Determine the (x, y) coordinate at the center of the cell enclosing the given text.  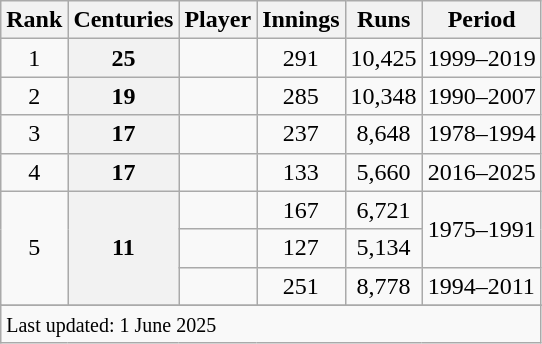
1 (34, 58)
167 (301, 210)
285 (301, 96)
11 (124, 248)
Player (218, 20)
1999–2019 (482, 58)
237 (301, 134)
10,425 (384, 58)
2 (34, 96)
3 (34, 134)
251 (301, 286)
8,648 (384, 134)
133 (301, 172)
6,721 (384, 210)
10,348 (384, 96)
1990–2007 (482, 96)
5,134 (384, 248)
25 (124, 58)
127 (301, 248)
5 (34, 248)
Centuries (124, 20)
19 (124, 96)
Last updated: 1 June 2025 (271, 324)
2016–2025 (482, 172)
291 (301, 58)
1975–1991 (482, 229)
Runs (384, 20)
Rank (34, 20)
1994–2011 (482, 286)
8,778 (384, 286)
1978–1994 (482, 134)
Period (482, 20)
4 (34, 172)
Innings (301, 20)
5,660 (384, 172)
